Detect which cell encompasses the target text, then output its [X, Y] center coordinate. 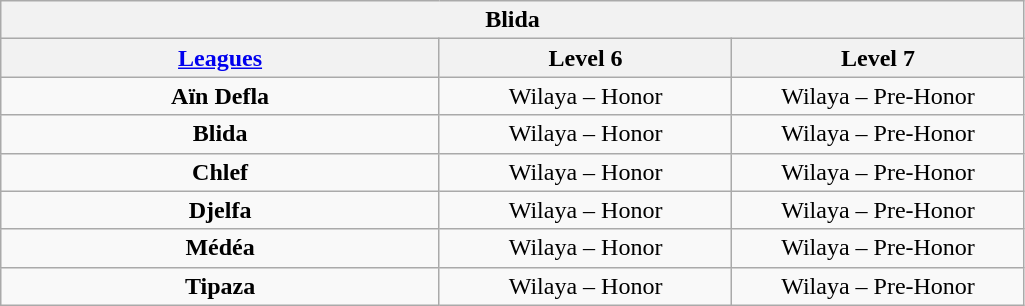
Tipaza [220, 286]
Chlef [220, 172]
Level 6 [585, 58]
Leagues [220, 58]
Djelfa [220, 210]
Médéa [220, 248]
Level 7 [878, 58]
Aïn Defla [220, 96]
